For the text-containing cell, return its midpoint in (X, Y) coordinate format. 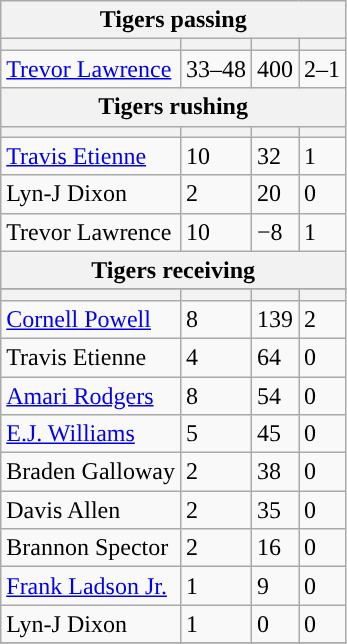
54 (274, 395)
4 (216, 357)
35 (274, 510)
Amari Rodgers (91, 395)
20 (274, 194)
E.J. Williams (91, 434)
2–1 (322, 69)
16 (274, 548)
Frank Ladson Jr. (91, 586)
Braden Galloway (91, 472)
−8 (274, 232)
Davis Allen (91, 510)
9 (274, 586)
33–48 (216, 69)
Tigers receiving (174, 270)
45 (274, 434)
Tigers passing (174, 20)
139 (274, 319)
5 (216, 434)
64 (274, 357)
Cornell Powell (91, 319)
38 (274, 472)
400 (274, 69)
Brannon Spector (91, 548)
Tigers rushing (174, 107)
32 (274, 156)
